Find where the given text appears and provide that cell's center as [X, Y] coordinate. 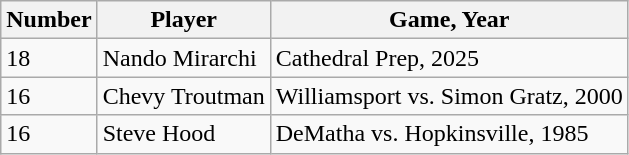
DeMatha vs. Hopkinsville, 1985 [449, 134]
Number [49, 20]
Williamsport vs. Simon Gratz, 2000 [449, 96]
Nando Mirarchi [184, 58]
Chevy Troutman [184, 96]
Steve Hood [184, 134]
Cathedral Prep, 2025 [449, 58]
Player [184, 20]
18 [49, 58]
Game, Year [449, 20]
